Provide the (x, y) coordinate of the cell's center where the given text is located.  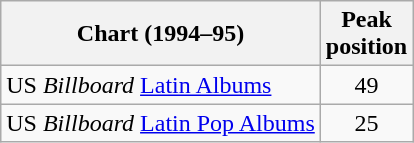
US Billboard Latin Pop Albums (161, 123)
25 (366, 123)
49 (366, 85)
US Billboard Latin Albums (161, 85)
Peakposition (366, 34)
Chart (1994–95) (161, 34)
